Scan for the cell matching the given text and deliver its (x, y) coordinate at center. 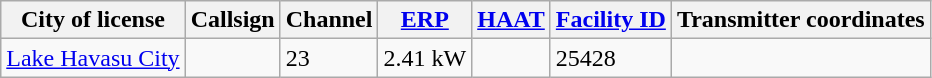
Transmitter coordinates (800, 20)
2.41 kW (425, 58)
23 (329, 58)
25428 (610, 58)
Callsign (232, 20)
ERP (425, 20)
Lake Havasu City (93, 58)
City of license (93, 20)
Facility ID (610, 20)
Channel (329, 20)
HAAT (512, 20)
